Identify which cell holds the provided text, then report its (x, y) central coordinate. 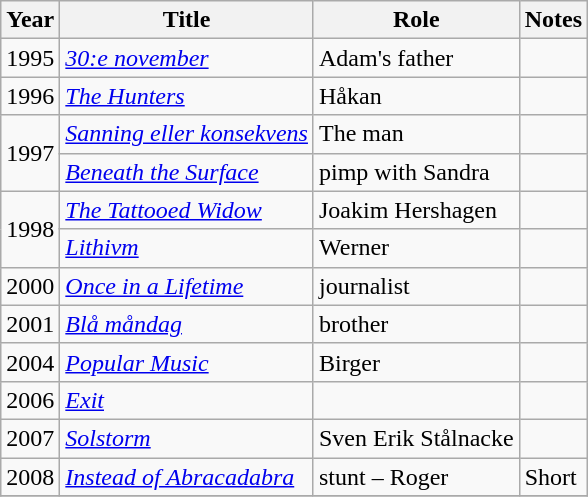
Once in a Lifetime (187, 286)
2007 (30, 438)
2001 (30, 324)
Adam's father (416, 58)
Lithivm (187, 248)
Instead of Abracadabra (187, 477)
Sanning eller konsekvens (187, 134)
Year (30, 20)
brother (416, 324)
Short (553, 477)
Role (416, 20)
Title (187, 20)
The Hunters (187, 96)
The man (416, 134)
1997 (30, 153)
2000 (30, 286)
Håkan (416, 96)
Joakim Hershagen (416, 210)
Beneath the Surface (187, 172)
The Tattooed Widow (187, 210)
30:e november (187, 58)
Solstorm (187, 438)
1996 (30, 96)
Notes (553, 20)
pimp with Sandra (416, 172)
2004 (30, 362)
2006 (30, 400)
1998 (30, 229)
journalist (416, 286)
1995 (30, 58)
stunt – Roger (416, 477)
Exit (187, 400)
Blå måndag (187, 324)
Birger (416, 362)
Sven Erik Stålnacke (416, 438)
2008 (30, 477)
Werner (416, 248)
Popular Music (187, 362)
